Identify which cell holds the provided text, then report its [X, Y] central coordinate. 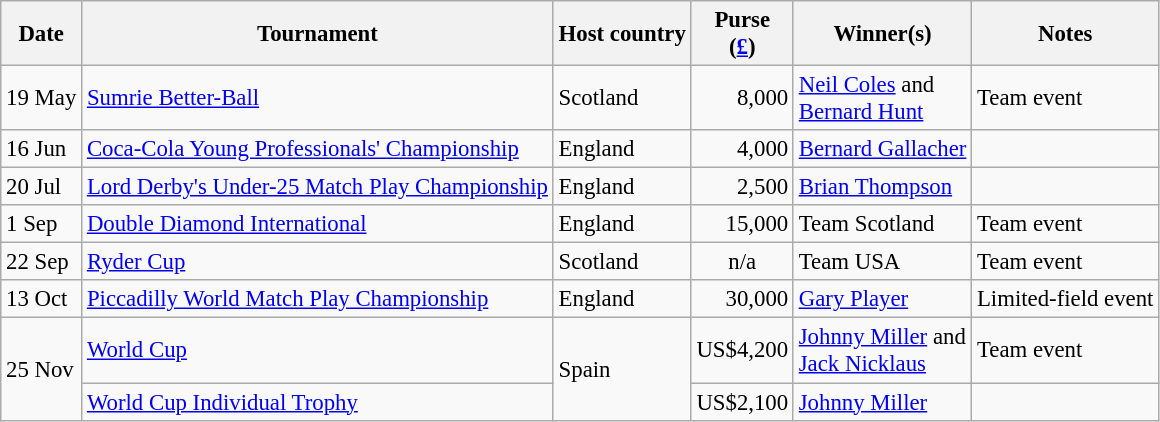
US$2,100 [742, 402]
2,500 [742, 187]
15,000 [742, 224]
n/a [742, 262]
20 Jul [42, 187]
Bernard Gallacher [882, 149]
Double Diamond International [318, 224]
30,000 [742, 299]
16 Jun [42, 149]
Spain [622, 369]
4,000 [742, 149]
Coca-Cola Young Professionals' Championship [318, 149]
Ryder Cup [318, 262]
Host country [622, 34]
Purse(£) [742, 34]
Neil Coles and Bernard Hunt [882, 98]
22 Sep [42, 262]
World Cup Individual Trophy [318, 402]
US$4,200 [742, 350]
Winner(s) [882, 34]
Johnny Miller [882, 402]
Piccadilly World Match Play Championship [318, 299]
Team USA [882, 262]
13 Oct [42, 299]
25 Nov [42, 369]
Notes [1066, 34]
World Cup [318, 350]
Brian Thompson [882, 187]
Lord Derby's Under-25 Match Play Championship [318, 187]
Tournament [318, 34]
Date [42, 34]
Johnny Miller and Jack Nicklaus [882, 350]
8,000 [742, 98]
1 Sep [42, 224]
Sumrie Better-Ball [318, 98]
Limited-field event [1066, 299]
Gary Player [882, 299]
19 May [42, 98]
Team Scotland [882, 224]
